Determine the [x, y] coordinate at the center of the cell enclosing the given text.  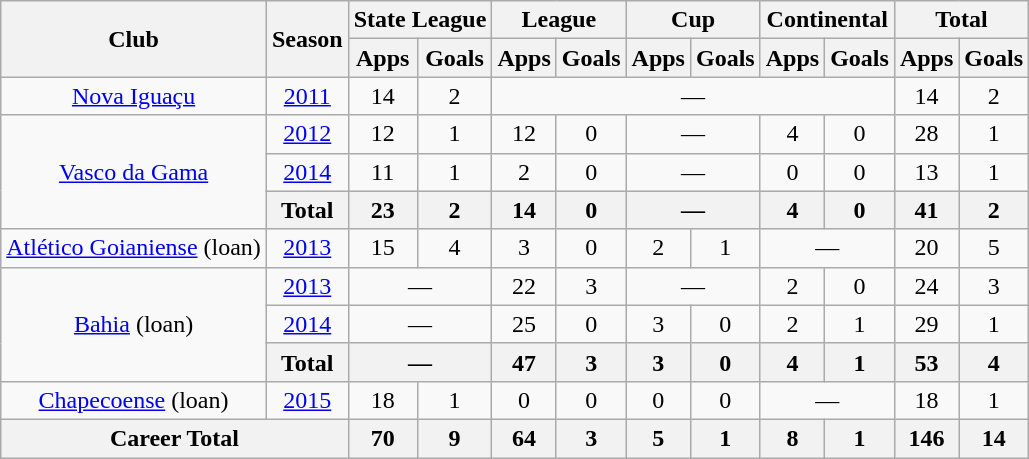
Bahia (loan) [134, 324]
League [559, 20]
70 [382, 438]
146 [926, 438]
Club [134, 39]
2015 [307, 400]
Chapecoense (loan) [134, 400]
29 [926, 324]
15 [382, 248]
Season [307, 39]
53 [926, 362]
28 [926, 134]
Career Total [174, 438]
25 [524, 324]
13 [926, 172]
Atlético Goianiense (loan) [134, 248]
Cup [693, 20]
2012 [307, 134]
47 [524, 362]
Nova Iguaçu [134, 96]
11 [382, 172]
9 [454, 438]
64 [524, 438]
20 [926, 248]
24 [926, 286]
41 [926, 210]
8 [792, 438]
State League [420, 20]
Vasco da Gama [134, 172]
2011 [307, 96]
Continental [827, 20]
22 [524, 286]
23 [382, 210]
